Return (X, Y) of the center of cell containing provided text 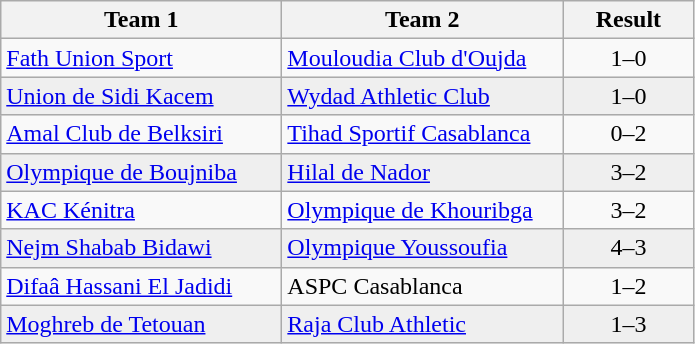
Wydad Athletic Club (422, 96)
1–2 (628, 286)
Fath Union Sport (142, 58)
Olympique de Khouribga (422, 210)
Union de Sidi Kacem (142, 96)
Mouloudia Club d'Oujda (422, 58)
Tihad Sportif Casablanca (422, 134)
KAC Kénitra (142, 210)
Moghreb de Tetouan (142, 324)
Team 2 (422, 20)
1–3 (628, 324)
Raja Club Athletic (422, 324)
Nejm Shabab Bidawi (142, 248)
Olympique Youssoufia (422, 248)
Difaâ Hassani El Jadidi (142, 286)
ASPC Casablanca (422, 286)
Amal Club de Belksiri (142, 134)
Result (628, 20)
0–2 (628, 134)
Olympique de Boujniba (142, 172)
Hilal de Nador (422, 172)
4–3 (628, 248)
Team 1 (142, 20)
